Determine the (X, Y) coordinate at the center of the cell enclosing the given text.  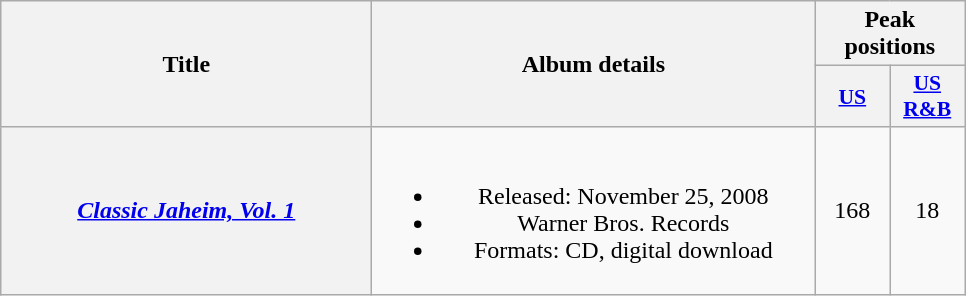
Released: November 25, 2008Warner Bros. RecordsFormats: CD, digital download (594, 210)
168 (852, 210)
Title (186, 64)
Album details (594, 64)
USR&B (928, 96)
US (852, 96)
18 (928, 210)
Classic Jaheim, Vol. 1 (186, 210)
Peak positions (890, 34)
